Locate the cell with the specified text and output its [X, Y] center coordinate. 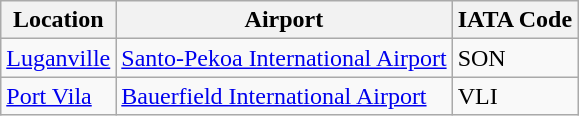
Santo-Pekoa International Airport [284, 58]
Port Vila [58, 96]
VLI [515, 96]
SON [515, 58]
Luganville [58, 58]
Location [58, 20]
IATA Code [515, 20]
Airport [284, 20]
Bauerfield International Airport [284, 96]
